Output the [x, y] coordinate of the center of the cell containing the given text.  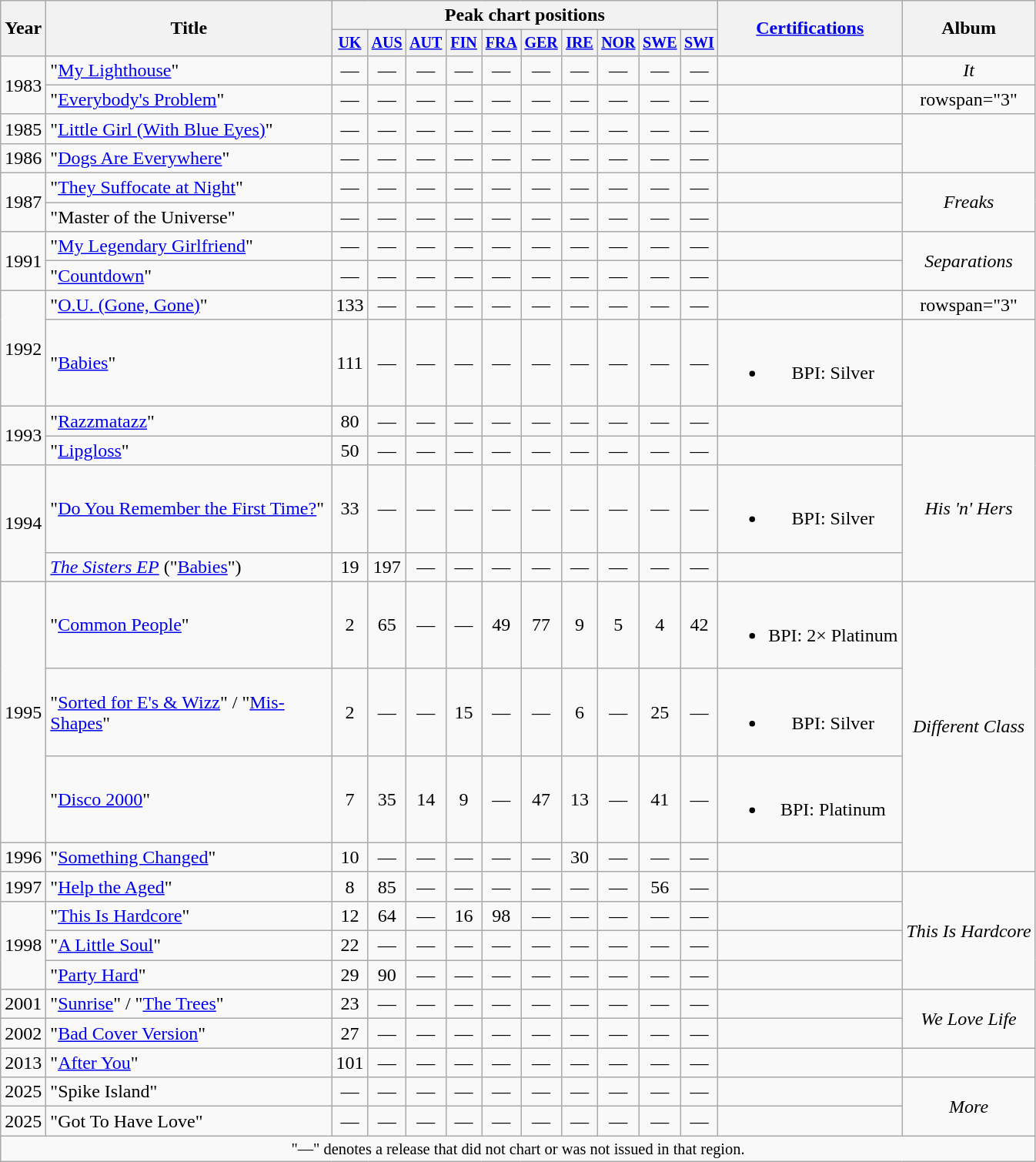
111 [349, 363]
"Party Hard" [189, 975]
Year [23, 28]
5 [618, 625]
85 [386, 886]
"O.U. (Gone, Gone)" [189, 305]
SWE [660, 43]
FRA [502, 43]
BPI: 2× Platinum [810, 625]
Different Class [968, 727]
1995 [23, 712]
22 [349, 946]
More [968, 1107]
NOR [618, 43]
IRE [579, 43]
49 [502, 625]
7 [349, 799]
80 [349, 421]
47 [542, 799]
"Little Girl (With Blue Eyes)" [189, 129]
1993 [23, 436]
"Countdown" [189, 276]
2001 [23, 1004]
"Something Changed" [189, 857]
"Lipgloss" [189, 450]
1996 [23, 857]
"Everybody's Problem" [189, 99]
Album [968, 28]
"—" denotes a release that did not chart or was not issued in that region. [518, 1149]
101 [349, 1063]
"Master of the Universe" [189, 217]
65 [386, 625]
"Sunrise" / "The Trees" [189, 1004]
27 [349, 1033]
"Babies" [189, 363]
77 [542, 625]
"Common People" [189, 625]
98 [502, 916]
UK [349, 43]
"Sorted for E's & Wizz" / "Mis-Shapes" [189, 712]
His 'n' Hers [968, 508]
"Disco 2000" [189, 799]
15 [463, 712]
2013 [23, 1063]
SWI [699, 43]
19 [349, 567]
6 [579, 712]
AUS [386, 43]
1986 [23, 158]
"Bad Cover Version" [189, 1033]
23 [349, 1004]
29 [349, 975]
Title [189, 28]
1997 [23, 886]
13 [579, 799]
64 [386, 916]
35 [386, 799]
16 [463, 916]
41 [660, 799]
42 [699, 625]
We Love Life [968, 1019]
Freaks [968, 203]
90 [386, 975]
AUT [426, 43]
33 [349, 508]
"My Lighthouse" [189, 70]
Peak chart positions [525, 15]
Separations [968, 261]
It [968, 70]
12 [349, 916]
"Help the Aged" [189, 886]
4 [660, 625]
1985 [23, 129]
25 [660, 712]
30 [579, 857]
1991 [23, 261]
8 [349, 886]
BPI: Platinum [810, 799]
"My Legendary Girlfriend" [189, 246]
10 [349, 857]
"Got To Have Love" [189, 1121]
1983 [23, 85]
"Dogs Are Everywhere" [189, 158]
"Spike Island" [189, 1092]
133 [349, 305]
"Do You Remember the First Time?" [189, 508]
FIN [463, 43]
This Is Hardcore [968, 930]
1992 [23, 348]
GER [542, 43]
2002 [23, 1033]
"They Suffocate at Night" [189, 188]
"A Little Soul" [189, 946]
197 [386, 567]
56 [660, 886]
"This Is Hardcore" [189, 916]
1987 [23, 203]
50 [349, 450]
Certifications [810, 28]
1998 [23, 945]
"Razzmatazz" [189, 421]
"After You" [189, 1063]
The Sisters EP ("Babies") [189, 567]
1994 [23, 524]
14 [426, 799]
